For the text-containing cell, return its midpoint in [X, Y] coordinate format. 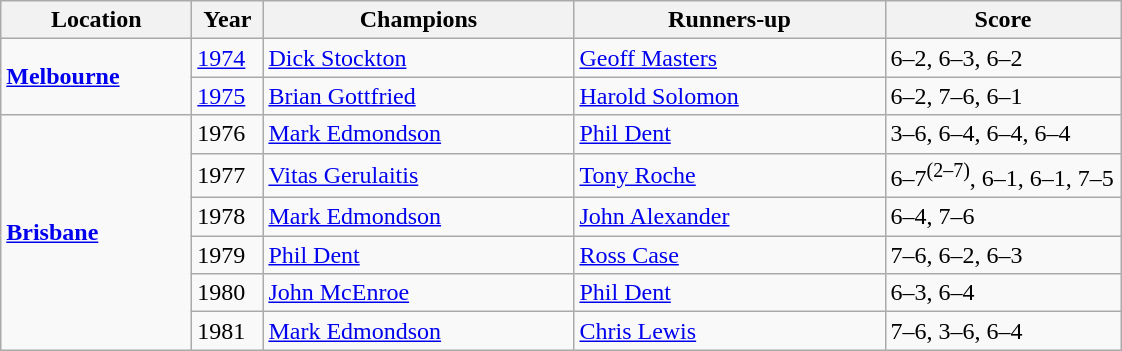
1975 [228, 96]
Champions [418, 20]
3–6, 6–4, 6–4, 6–4 [1003, 134]
John Alexander [730, 217]
1979 [228, 255]
Harold Solomon [730, 96]
1978 [228, 217]
6–2, 7–6, 6–1 [1003, 96]
7–6, 3–6, 6–4 [1003, 331]
1981 [228, 331]
Score [1003, 20]
Vitas Gerulaitis [418, 176]
Geoff Masters [730, 58]
Runners-up [730, 20]
6–7(2–7), 6–1, 6–1, 7–5 [1003, 176]
1976 [228, 134]
Brisbane [96, 232]
6–3, 6–4 [1003, 293]
Dick Stockton [418, 58]
7–6, 6–2, 6–3 [1003, 255]
Melbourne [96, 77]
6–2, 6–3, 6–2 [1003, 58]
Ross Case [730, 255]
Tony Roche [730, 176]
1977 [228, 176]
Chris Lewis [730, 331]
Brian Gottfried [418, 96]
Year [228, 20]
1980 [228, 293]
6–4, 7–6 [1003, 217]
John McEnroe [418, 293]
1974 [228, 58]
Location [96, 20]
